Capture the cell that displays the provided text and extract its [X, Y] central coordinate. 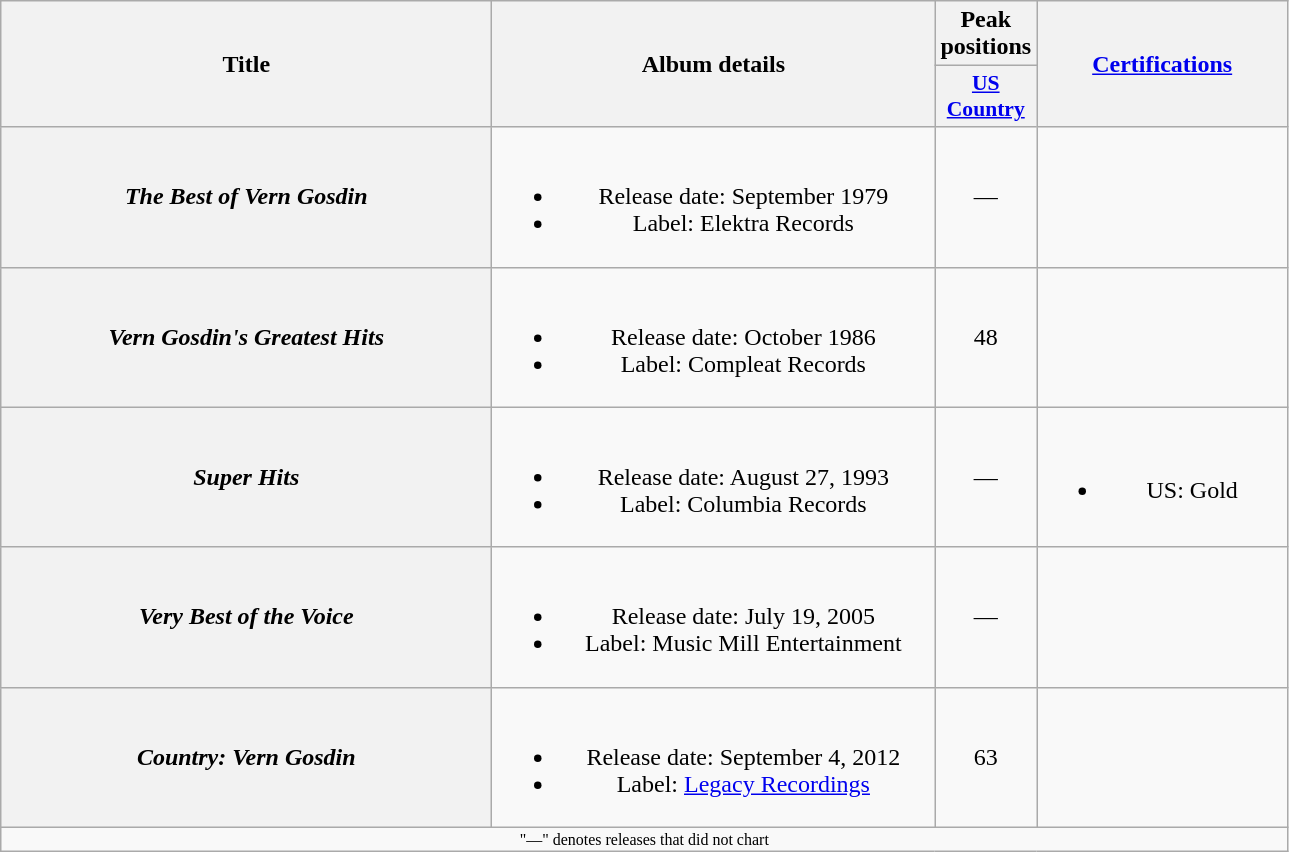
US Country [986, 96]
Album details [714, 64]
Title [246, 64]
48 [986, 337]
63 [986, 757]
Release date: September 4, 2012Label: Legacy Recordings [714, 757]
Super Hits [246, 477]
"—" denotes releases that did not chart [644, 839]
US: Gold [1162, 477]
The Best of Vern Gosdin [246, 197]
Country: Vern Gosdin [246, 757]
Release date: October 1986Label: Compleat Records [714, 337]
Very Best of the Voice [246, 617]
Release date: July 19, 2005Label: Music Mill Entertainment [714, 617]
Release date: September 1979Label: Elektra Records [714, 197]
Peakpositions [986, 34]
Vern Gosdin's Greatest Hits [246, 337]
Release date: August 27, 1993Label: Columbia Records [714, 477]
Certifications [1162, 64]
